Provide the [X, Y] coordinate of the cell's center where the given text is located.  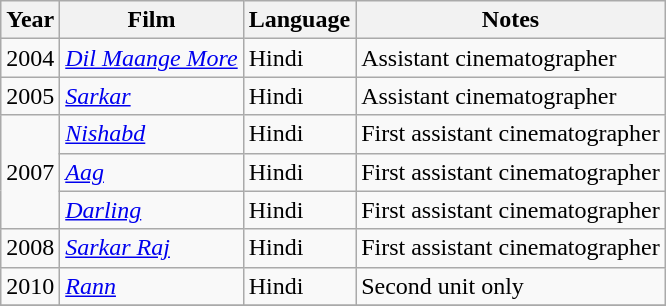
2005 [30, 96]
Rann [152, 286]
Language [299, 20]
Dil Maange More [152, 58]
Nishabd [152, 134]
2007 [30, 172]
Notes [511, 20]
Film [152, 20]
2010 [30, 286]
Year [30, 20]
Sarkar [152, 96]
2004 [30, 58]
Darling [152, 210]
Sarkar Raj [152, 248]
Second unit only [511, 286]
2008 [30, 248]
Aag [152, 172]
